Determine the [x, y] coordinate at the center of the cell enclosing the given text.  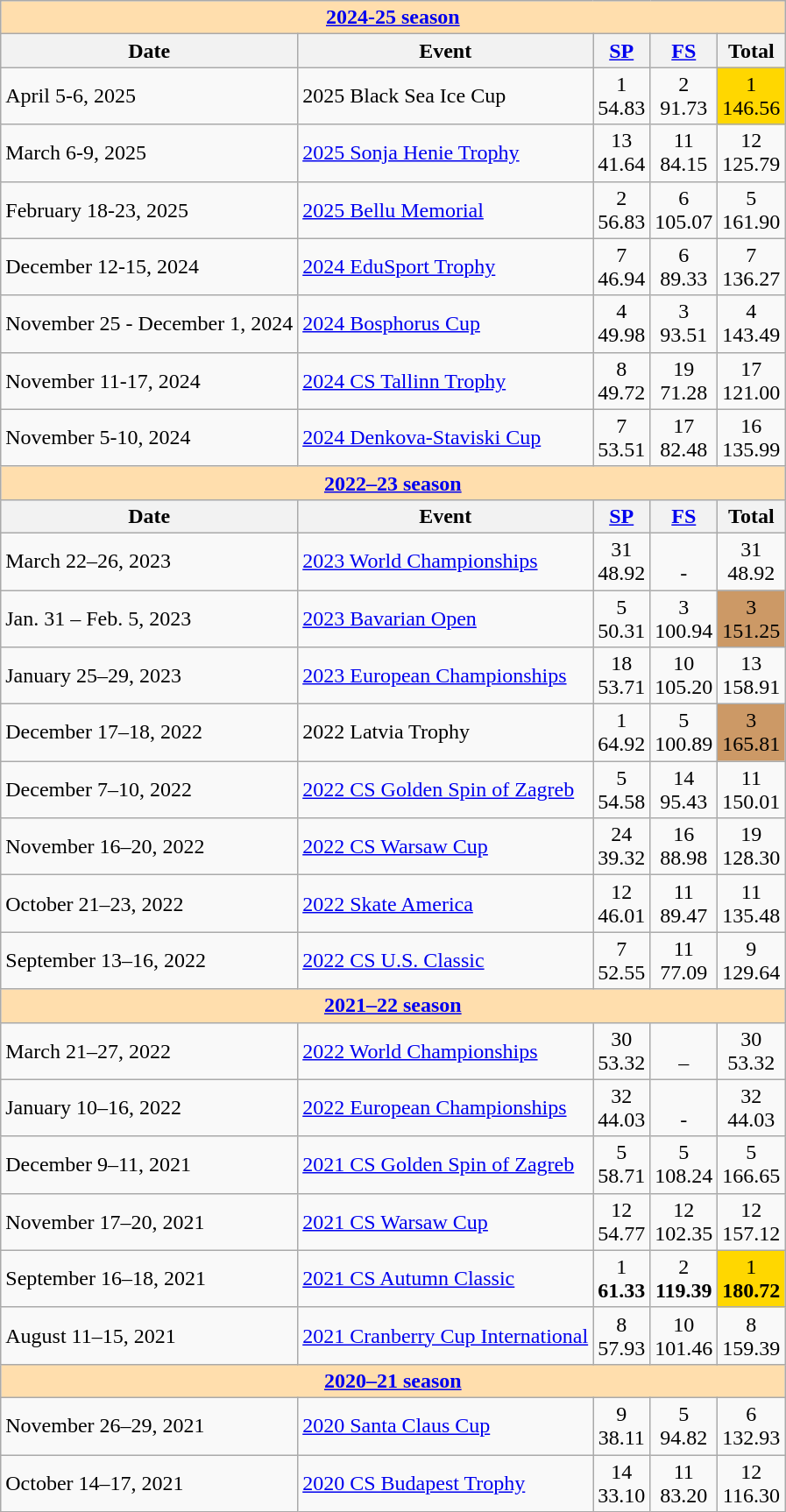
3 151.25 [752, 618]
16 135.99 [752, 438]
13 41.64 [622, 152]
1 54.83 [622, 96]
1 61.33 [622, 1279]
March 22–26, 2023 [149, 561]
2020–21 season [393, 1381]
5 54.58 [622, 790]
2020 CS Budapest Trophy [445, 1482]
3 165.81 [752, 732]
December 17–18, 2022 [149, 732]
January 10–16, 2022 [149, 1107]
16 88.98 [683, 846]
12 157.12 [752, 1221]
10 105.20 [683, 676]
11 135.48 [752, 904]
2024 Denkova-Staviski Cup [445, 438]
13 158.91 [752, 676]
Jan. 31 – Feb. 5, 2023 [149, 618]
2025 Sonja Henie Trophy [445, 152]
November 11-17, 2024 [149, 380]
3 100.94 [683, 618]
2025 Black Sea Ice Cup [445, 96]
March 21–27, 2022 [149, 1051]
2022 CS Golden Spin of Zagreb [445, 790]
7 52.55 [622, 960]
19 71.28 [683, 380]
2020 Santa Claus Cup [445, 1426]
2022 CS U.S. Classic [445, 960]
December 9–11, 2021 [149, 1165]
2024-25 season [393, 18]
3 93.51 [683, 324]
11 84.15 [683, 152]
19 128.30 [752, 846]
2022 CS Warsaw Cup [445, 846]
1 146.56 [752, 96]
2022–23 season [393, 483]
5 94.82 [683, 1426]
September 13–16, 2022 [149, 960]
7 46.94 [622, 266]
4 49.98 [622, 324]
5 166.65 [752, 1165]
2025 Bellu Memorial [445, 210]
6 89.33 [683, 266]
8 57.93 [622, 1335]
12 54.77 [622, 1221]
17 82.48 [683, 438]
6 132.93 [752, 1426]
September 16–18, 2021 [149, 1279]
12 116.30 [752, 1482]
8 49.72 [622, 380]
18 53.71 [622, 676]
10 101.46 [683, 1335]
2021 CS Autumn Classic [445, 1279]
August 11–15, 2021 [149, 1335]
5 50.31 [622, 618]
17 121.00 [752, 380]
6 105.07 [683, 210]
2024 EduSport Trophy [445, 266]
2 91.73 [683, 96]
11 150.01 [752, 790]
9 38.11 [622, 1426]
2 56.83 [622, 210]
2024 CS Tallinn Trophy [445, 380]
24 39.32 [622, 846]
November 5-10, 2024 [149, 438]
1 180.72 [752, 1279]
– [683, 1051]
2 119.39 [683, 1279]
9 129.64 [752, 960]
1 64.92 [622, 732]
April 5-6, 2025 [149, 96]
2021 CS Golden Spin of Zagreb [445, 1165]
7 136.27 [752, 266]
December 12-15, 2024 [149, 266]
2021–22 season [393, 1006]
2021 Cranberry Cup International [445, 1335]
7 53.51 [622, 438]
2022 European Championships [445, 1107]
November 17–20, 2021 [149, 1221]
4 143.49 [752, 324]
2022 Skate America [445, 904]
14 33.10 [622, 1482]
5 58.71 [622, 1165]
2021 CS Warsaw Cup [445, 1221]
2024 Bosphorus Cup [445, 324]
November 25 - December 1, 2024 [149, 324]
5 100.89 [683, 732]
December 7–10, 2022 [149, 790]
2023 European Championships [445, 676]
March 6-9, 2025 [149, 152]
2023 World Championships [445, 561]
October 21–23, 2022 [149, 904]
2022 World Championships [445, 1051]
2022 Latvia Trophy [445, 732]
5 161.90 [752, 210]
12 102.35 [683, 1221]
11 77.09 [683, 960]
11 83.20 [683, 1482]
14 95.43 [683, 790]
11 89.47 [683, 904]
November 26–29, 2021 [149, 1426]
2023 Bavarian Open [445, 618]
February 18-23, 2025 [149, 210]
5 108.24 [683, 1165]
January 25–29, 2023 [149, 676]
12 125.79 [752, 152]
8 159.39 [752, 1335]
November 16–20, 2022 [149, 846]
October 14–17, 2021 [149, 1482]
12 46.01 [622, 904]
